Determine the (X, Y) coordinate at the center of the cell enclosing the given text.  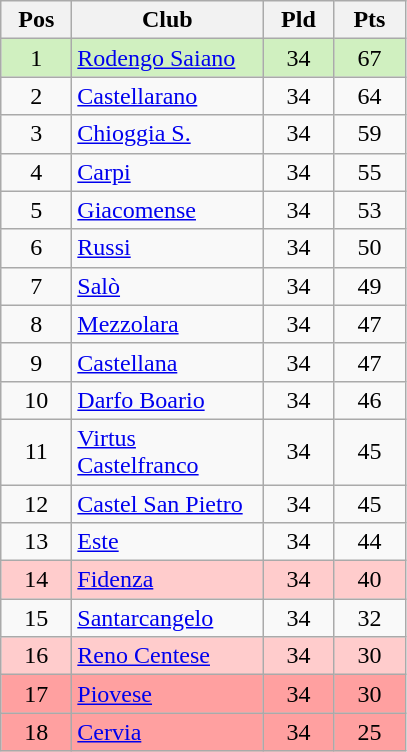
4 (36, 172)
11 (36, 452)
Piovese (168, 694)
Castel San Pietro (168, 503)
Mezzolara (168, 324)
6 (36, 248)
14 (36, 580)
25 (370, 732)
9 (36, 362)
Fidenza (168, 580)
10 (36, 400)
53 (370, 210)
Castellana (168, 362)
Darfo Boario (168, 400)
Cervia (168, 732)
Rodengo Saiano (168, 58)
Giacomense (168, 210)
13 (36, 542)
3 (36, 134)
Castellarano (168, 96)
64 (370, 96)
12 (36, 503)
Carpi (168, 172)
67 (370, 58)
16 (36, 656)
5 (36, 210)
Pld (298, 20)
Este (168, 542)
15 (36, 618)
59 (370, 134)
Santarcangelo (168, 618)
55 (370, 172)
18 (36, 732)
Pts (370, 20)
44 (370, 542)
Virtus Castelfranco (168, 452)
40 (370, 580)
50 (370, 248)
Reno Centese (168, 656)
Salò (168, 286)
Pos (36, 20)
Club (168, 20)
17 (36, 694)
49 (370, 286)
Chioggia S. (168, 134)
Russi (168, 248)
2 (36, 96)
7 (36, 286)
1 (36, 58)
8 (36, 324)
32 (370, 618)
46 (370, 400)
